Determine the (X, Y) coordinate at the center of the cell enclosing the given text.  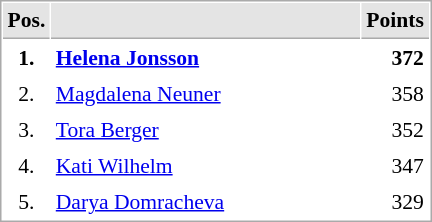
Pos. (26, 21)
Magdalena Neuner (206, 93)
Kati Wilhelm (206, 165)
2. (26, 93)
352 (396, 129)
358 (396, 93)
372 (396, 57)
347 (396, 165)
3. (26, 129)
Darya Domracheva (206, 201)
1. (26, 57)
4. (26, 165)
Points (396, 21)
329 (396, 201)
5. (26, 201)
Helena Jonsson (206, 57)
Tora Berger (206, 129)
